Determine the (x, y) coordinate at the center of the cell enclosing the given text.  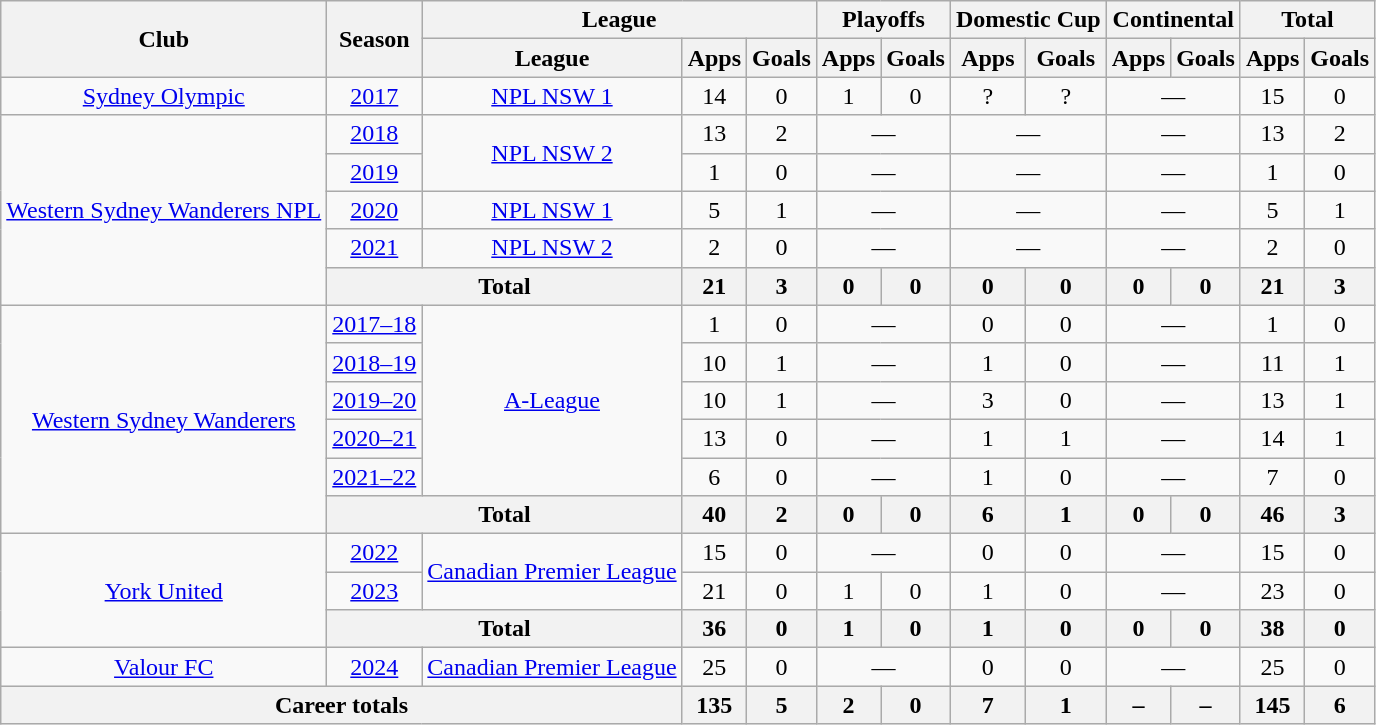
Season (374, 39)
2021–22 (374, 477)
46 (1272, 515)
Club (164, 39)
Western Sydney Wanderers NPL (164, 210)
145 (1272, 705)
Continental (1173, 20)
Valour FC (164, 667)
2017 (374, 96)
2019–20 (374, 400)
2018 (374, 134)
2022 (374, 553)
2023 (374, 591)
135 (714, 705)
A-League (552, 400)
40 (714, 515)
2019 (374, 172)
Playoffs (883, 20)
38 (1272, 629)
Western Sydney Wanderers (164, 419)
Career totals (342, 705)
2024 (374, 667)
2020–21 (374, 438)
Sydney Olympic (164, 96)
2017–18 (374, 324)
Domestic Cup (1028, 20)
2018–19 (374, 362)
2021 (374, 248)
36 (714, 629)
2020 (374, 210)
23 (1272, 591)
York United (164, 591)
11 (1272, 362)
